Identify which cell holds the provided text, then report its [x, y] central coordinate. 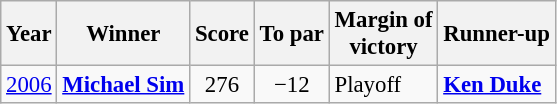
−12 [292, 85]
Margin ofvictory [384, 34]
Ken Duke [496, 85]
Michael Sim [124, 85]
Score [222, 34]
Year [29, 34]
Playoff [384, 85]
2006 [29, 85]
Winner [124, 34]
To par [292, 34]
276 [222, 85]
Runner-up [496, 34]
